Identify which cell holds the provided text, then report its (x, y) central coordinate. 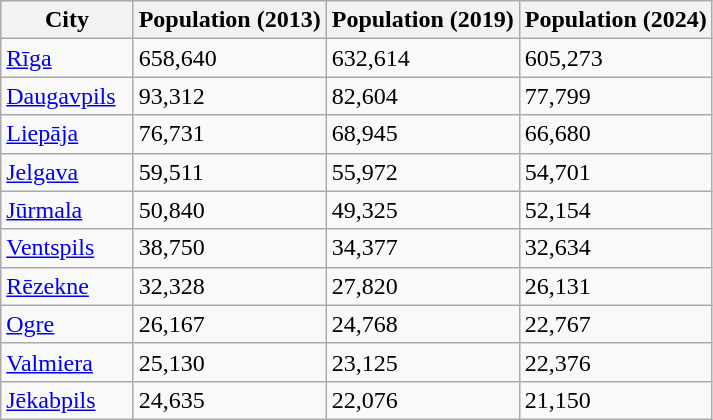
34,377 (422, 248)
24,768 (422, 324)
632,614 (422, 58)
52,154 (616, 210)
25,130 (230, 362)
Population (2013) (230, 20)
658,640 (230, 58)
49,325 (422, 210)
Daugavpils (67, 96)
54,701 (616, 172)
21,150 (616, 400)
32,328 (230, 286)
23,125 (422, 362)
Rēzekne (67, 286)
Ventspils (67, 248)
27,820 (422, 286)
22,076 (422, 400)
Valmiera (67, 362)
38,750 (230, 248)
Jēkabpils (67, 400)
Jūrmala (67, 210)
32,634 (616, 248)
26,131 (616, 286)
Population (2024) (616, 20)
55,972 (422, 172)
605,273 (616, 58)
66,680 (616, 134)
26,167 (230, 324)
50,840 (230, 210)
76,731 (230, 134)
Ogre (67, 324)
Population (2019) (422, 20)
68,945 (422, 134)
24,635 (230, 400)
Liepāja (67, 134)
Rīga (67, 58)
93,312 (230, 96)
77,799 (616, 96)
59,511 (230, 172)
City (67, 20)
82,604 (422, 96)
Jelgava (67, 172)
22,767 (616, 324)
22,376 (616, 362)
